Identify which cell holds the provided text, then report its [x, y] central coordinate. 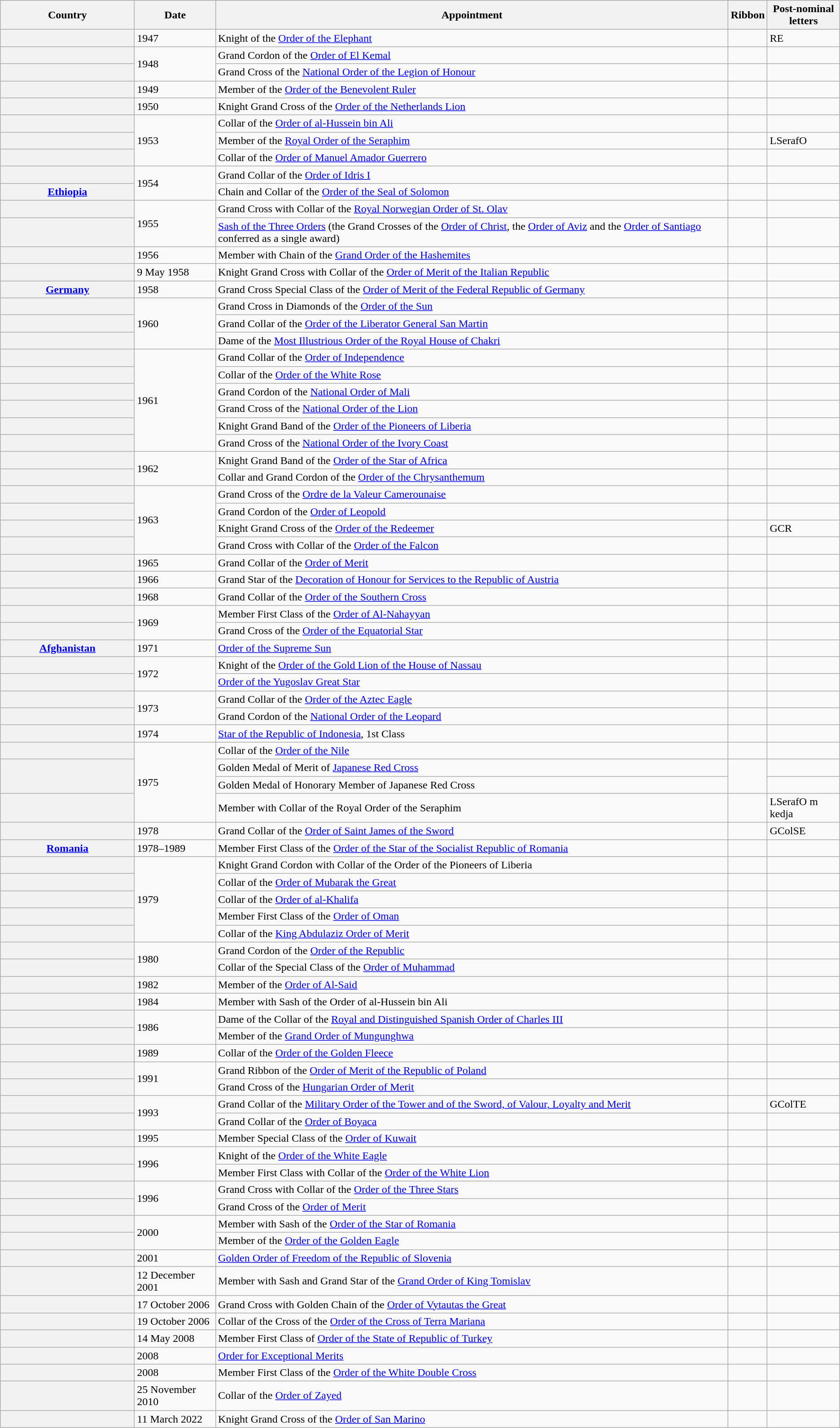
1971 [175, 648]
1950 [175, 106]
Date [175, 15]
1969 [175, 622]
LSerafO m kedja [803, 808]
Collar of the Order of Manuel Amador Guerrero [472, 158]
Grand Collar of the Order of Merit [472, 563]
Golden Medal of Merit of Japanese Red Cross [472, 767]
1949 [175, 89]
1954 [175, 183]
Grand Collar of the Order of the Aztec Eagle [472, 699]
Member with Sash of the Order of al-Hussein bin Ali [472, 1002]
Knight Grand Band of the Order of the Star of Africa [472, 460]
1986 [175, 1027]
Member of the Order of the Golden Eagle [472, 1241]
Grand Cross with Golden Chain of the Order of Vytautas the Great [472, 1304]
Grand Cross of the Ordre de la Valeur Camerounaise [472, 494]
Member First Class of the Order of Oman [472, 916]
Grand Cordon of the National Order of Mali [472, 392]
1953 [175, 140]
Knight Grand Cordon with Collar of the Order of the Pioneers of Liberia [472, 865]
1978–1989 [175, 848]
1982 [175, 985]
1966 [175, 580]
Member of the Grand Order of Mungunghwa [472, 1036]
1974 [175, 733]
Post-nominalletters [803, 15]
1975 [175, 782]
Grand Collar of the Military Order of the Tower and of the Sword, of Valour, Loyalty and Merit [472, 1104]
Member First Class of the Order of the White Double Cross [472, 1373]
Knight of the Order of the Elephant [472, 38]
1993 [175, 1113]
9 May 1958 [175, 272]
1995 [175, 1139]
Member Special Class of the Order of Kuwait [472, 1139]
GCR [803, 529]
17 October 2006 [175, 1304]
1968 [175, 597]
Ethiopia [67, 192]
Member with Sash of the Order of the Star of Romania [472, 1224]
Grand Cordon of the Order of Leopold [472, 511]
Member First Class of the Order of Al-Nahayyan [472, 614]
Order of the Supreme Sun [472, 648]
11 March 2022 [175, 1419]
Dame of the Collar of the Royal and Distinguished Spanish Order of Charles III [472, 1019]
Knight Grand Cross with Collar of the Order of Merit of the Italian Republic [472, 272]
1980 [175, 959]
Member First Class with Collar of the Order of the White Lion [472, 1173]
Afghanistan [67, 648]
Collar of the Special Class of the Order of Muhammad [472, 968]
Order for Exceptional Merits [472, 1356]
Grand Cross of the Hungarian Order of Merit [472, 1087]
Knight of the Order of the Gold Lion of the House of Nassau [472, 665]
Appointment [472, 15]
RE [803, 38]
1965 [175, 563]
25 November 2010 [175, 1396]
Collar and Grand Cordon of the Order of the Chrysanthemum [472, 477]
Collar of the King Abdulaziz Order of Merit [472, 933]
Grand Cross with Collar of the Order of the Three Stars [472, 1190]
Collar of the Order of Zayed [472, 1396]
Germany [67, 289]
Grand Star of the Decoration of Honour for Services to the Republic of Austria [472, 580]
Grand Cross of the Order of the Equatorial Star [472, 631]
Member First Class of Order of the State of Republic of Turkey [472, 1338]
Chain and Collar of the Order of the Seal of Solomon [472, 192]
Member with Collar of the Royal Order of the Seraphim [472, 808]
1960 [175, 324]
Grand Cordon of the Order of the Republic [472, 951]
Member First Class of the Order of the Star of the Socialist Republic of Romania [472, 848]
2001 [175, 1258]
Grand Collar of the Order of Boyaca [472, 1121]
Knight Grand Cross of the Order of San Marino [472, 1419]
Knight Grand Cross of the Order of the Redeemer [472, 529]
1978 [175, 831]
Grand Ribbon of the Order of Merit of the Republic of Poland [472, 1070]
Country [67, 15]
Collar of the Order of al-Hussein bin Ali [472, 123]
Member of the Order of the Benevolent Ruler [472, 89]
Golden Medal of Honorary Member of Japanese Red Cross [472, 785]
Grand Cross of the National Order of the Ivory Coast [472, 443]
Star of the Republic of Indonesia, 1st Class [472, 733]
Sash of the Three Orders (the Grand Crosses of the Order of Christ, the Order of Aviz and the Order of Santiago conferred as a single award) [472, 232]
1948 [175, 64]
1973 [175, 708]
Member of the Royal Order of the Seraphim [472, 140]
1984 [175, 1002]
1991 [175, 1079]
Grand Cordon of the National Order of the Leopard [472, 716]
Ribbon [748, 15]
Grand Collar of the Order of the Southern Cross [472, 597]
Grand Cross of the National Order of the Lion [472, 409]
1989 [175, 1053]
1958 [175, 289]
1972 [175, 674]
1961 [175, 400]
1979 [175, 899]
Grand Collar of the Order of Independence [472, 358]
1956 [175, 255]
1962 [175, 469]
14 May 2008 [175, 1338]
Collar of the Order of Mubarak the Great [472, 882]
Member with Sash and Grand Star of the Grand Order of King Tomislav [472, 1281]
Knight Grand Band of the Order of the Pioneers of Liberia [472, 426]
1955 [175, 223]
GColTE [803, 1104]
Grand Cross of the National Order of the Legion of Honour [472, 72]
Order of the Yugoslav Great Star [472, 682]
19 October 2006 [175, 1321]
Grand Cross with Collar of the Order of the Falcon [472, 546]
GColSE [803, 831]
Member with Chain of the Grand Order of the Hashemites [472, 255]
1947 [175, 38]
Romania [67, 848]
Member of the Order of Al-Said [472, 985]
Grand Cross of the Order of Merit [472, 1207]
Collar of the Order of the Golden Fleece [472, 1053]
2000 [175, 1232]
Grand Cordon of the Order of El Kemal [472, 55]
Grand Collar of the Order of Idris I [472, 175]
Dame of the Most Illustrious Order of the Royal House of Chakri [472, 341]
Knight Grand Cross of the Order of the Netherlands Lion [472, 106]
Collar of the Cross of the Order of the Cross of Terra Mariana [472, 1321]
12 December 2001 [175, 1281]
Collar of the Order of al-Khalifa [472, 899]
Grand Collar of the Order of the Liberator General San Martin [472, 324]
Knight of the Order of the White Eagle [472, 1156]
Collar of the Order of the Nile [472, 750]
Grand Cross in Diamonds of the Order of the Sun [472, 307]
LSerafO [803, 140]
Grand Cross with Collar of the Royal Norwegian Order of St. Olav [472, 209]
Grand Collar of the Order of Saint James of the Sword [472, 831]
Collar of the Order of the White Rose [472, 375]
Golden Order of Freedom of the Republic of Slovenia [472, 1258]
1963 [175, 520]
Grand Cross Special Class of the Order of Merit of the Federal Republic of Germany [472, 289]
